Scan for the cell matching the given text and deliver its [X, Y] coordinate at center. 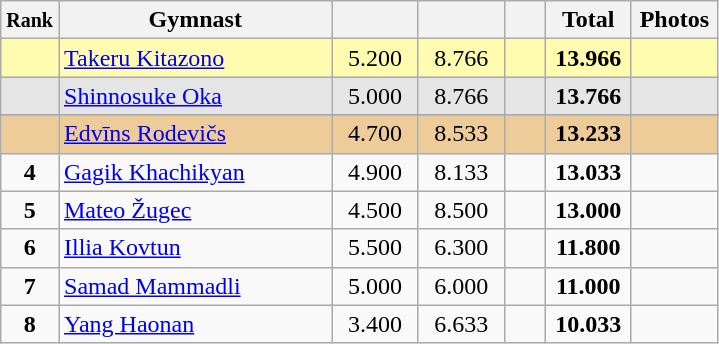
4.700 [375, 134]
6 [30, 248]
4.500 [375, 210]
8 [30, 324]
3.400 [375, 324]
7 [30, 286]
Total [588, 20]
6.000 [461, 286]
5.200 [375, 58]
Samad Mammadli [195, 286]
Mateo Žugec [195, 210]
Gagik Khachikyan [195, 172]
13.233 [588, 134]
Yang Haonan [195, 324]
Gymnast [195, 20]
5 [30, 210]
13.033 [588, 172]
11.000 [588, 286]
13.000 [588, 210]
8.133 [461, 172]
4 [30, 172]
6.633 [461, 324]
5.500 [375, 248]
Edvīns Rodevičs [195, 134]
11.800 [588, 248]
Illia Kovtun [195, 248]
Rank [30, 20]
Shinnosuke Oka [195, 96]
10.033 [588, 324]
8.533 [461, 134]
Photos [674, 20]
Takeru Kitazono [195, 58]
8.500 [461, 210]
6.300 [461, 248]
4.900 [375, 172]
13.966 [588, 58]
13.766 [588, 96]
